Return (x, y) of the center of cell containing provided text 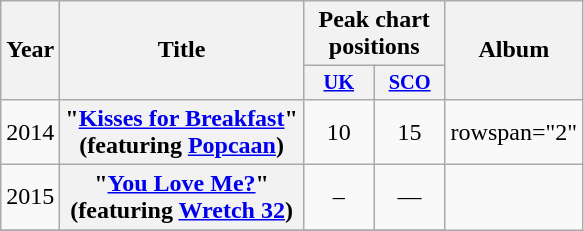
— (410, 198)
UK (338, 83)
2014 (30, 132)
2015 (30, 198)
"You Love Me?"(featuring Wretch 32) (182, 198)
Year (30, 50)
Album (514, 50)
15 (410, 132)
rowspan="2" (514, 132)
Peak chart positions (374, 34)
"Kisses for Breakfast"(featuring Popcaan) (182, 132)
SCO (410, 83)
Title (182, 50)
– (338, 198)
10 (338, 132)
